For the text-containing cell, return its midpoint in (x, y) coordinate format. 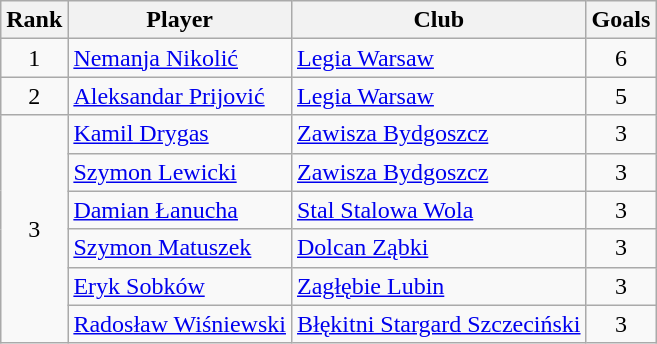
Zagłębie Lubin (438, 286)
Szymon Lewicki (180, 172)
Aleksandar Prijović (180, 96)
Radosław Wiśniewski (180, 324)
Kamil Drygas (180, 134)
Eryk Sobków (180, 286)
2 (34, 96)
Stal Stalowa Wola (438, 210)
6 (621, 58)
Club (438, 20)
Rank (34, 20)
5 (621, 96)
1 (34, 58)
Błękitni Stargard Szczeciński (438, 324)
Player (180, 20)
Goals (621, 20)
Szymon Matuszek (180, 248)
Dolcan Ząbki (438, 248)
Nemanja Nikolić (180, 58)
Damian Łanucha (180, 210)
